Scan for the cell matching the given text and deliver its [x, y] coordinate at center. 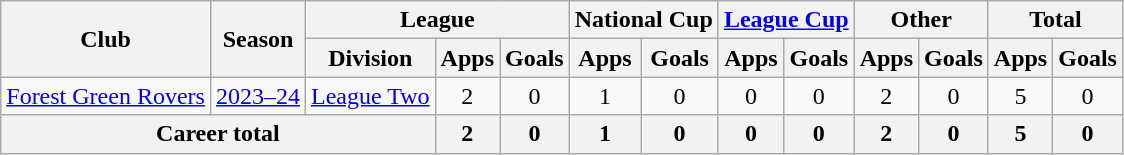
2023–24 [258, 96]
Club [106, 39]
Forest Green Rovers [106, 96]
National Cup [644, 20]
Total [1055, 20]
Season [258, 39]
Division [371, 58]
League Two [371, 96]
League [438, 20]
Career total [218, 134]
League Cup [786, 20]
Other [921, 20]
